Find where the given text appears and provide that cell's center as (x, y) coordinate. 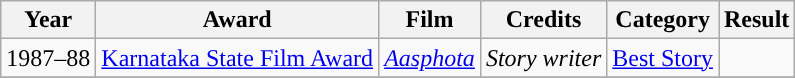
Aasphota (430, 58)
Film (430, 20)
Karnataka State Film Award (238, 58)
Credits (543, 20)
Story writer (543, 58)
Result (756, 20)
Category (663, 20)
1987–88 (48, 58)
Best Story (663, 58)
Award (238, 20)
Year (48, 20)
